Return the (x, y) coordinate for the center point of the cell that contains the specified text.  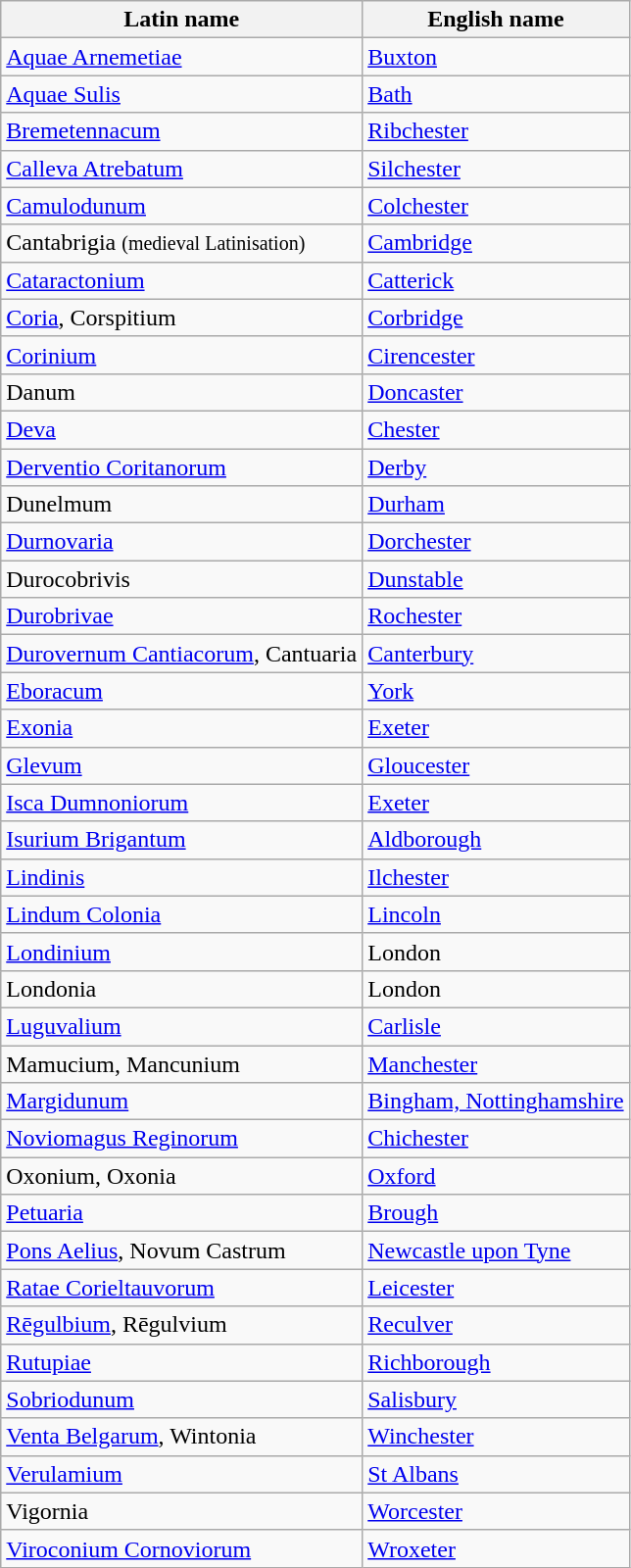
Aldborough (496, 840)
Oxford (496, 1176)
Ratae Corieltauvorum (182, 1288)
Eboracum (182, 691)
Coria, Corspitium (182, 318)
Doncaster (496, 392)
Londonia (182, 989)
Salisbury (496, 1399)
Latin name (182, 20)
Bath (496, 94)
Sobriodunum (182, 1399)
Catterick (496, 280)
Lindinis (182, 877)
Canterbury (496, 654)
Venta Belgarum, Wintonia (182, 1437)
Ilchester (496, 877)
Noviomagus Reginorum (182, 1139)
Bingham, Nottinghamshire (496, 1102)
Deva (182, 429)
Bremetennacum (182, 131)
Derventio Coritanorum (182, 467)
Winchester (496, 1437)
Gloucester (496, 765)
Margidunum (182, 1102)
Verulamium (182, 1474)
Wroxeter (496, 1548)
Worcester (496, 1511)
Rochester (496, 616)
Durobrivae (182, 616)
Pons Aelius, Novum Castrum (182, 1250)
Isurium Brigantum (182, 840)
Derby (496, 467)
Colchester (496, 206)
Cirencester (496, 355)
Silchester (496, 169)
Camulodunum (182, 206)
Petuaria (182, 1213)
Lincoln (496, 914)
Dunstable (496, 579)
Dorchester (496, 542)
Manchester (496, 1063)
Corbridge (496, 318)
Exonia (182, 728)
Rutupiae (182, 1362)
Rēgulbium, Rēgulvium (182, 1325)
Viroconium Cornoviorum (182, 1548)
Cantabrigia (medieval Latinisation) (182, 243)
St Albans (496, 1474)
Dunelmum (182, 505)
Corinium (182, 355)
Glevum (182, 765)
Cambridge (496, 243)
Londinium (182, 952)
Luguvalium (182, 1026)
Richborough (496, 1362)
Reculver (496, 1325)
Leicester (496, 1288)
York (496, 691)
Lindum Colonia (182, 914)
Chester (496, 429)
Brough (496, 1213)
Durovernum Cantiacorum, Cantuaria (182, 654)
Buxton (496, 57)
Oxonium, Oxonia (182, 1176)
Calleva Atrebatum (182, 169)
Carlisle (496, 1026)
Newcastle upon Tyne (496, 1250)
Chichester (496, 1139)
Durnovaria (182, 542)
English name (496, 20)
Durocobrivis (182, 579)
Durham (496, 505)
Cataractonium (182, 280)
Vigornia (182, 1511)
Aquae Arnemetiae (182, 57)
Isca Dumnoniorum (182, 803)
Danum (182, 392)
Ribchester (496, 131)
Aquae Sulis (182, 94)
Mamucium, Mancunium (182, 1063)
